Output the (x, y) coordinate of the center of the cell containing the given text.  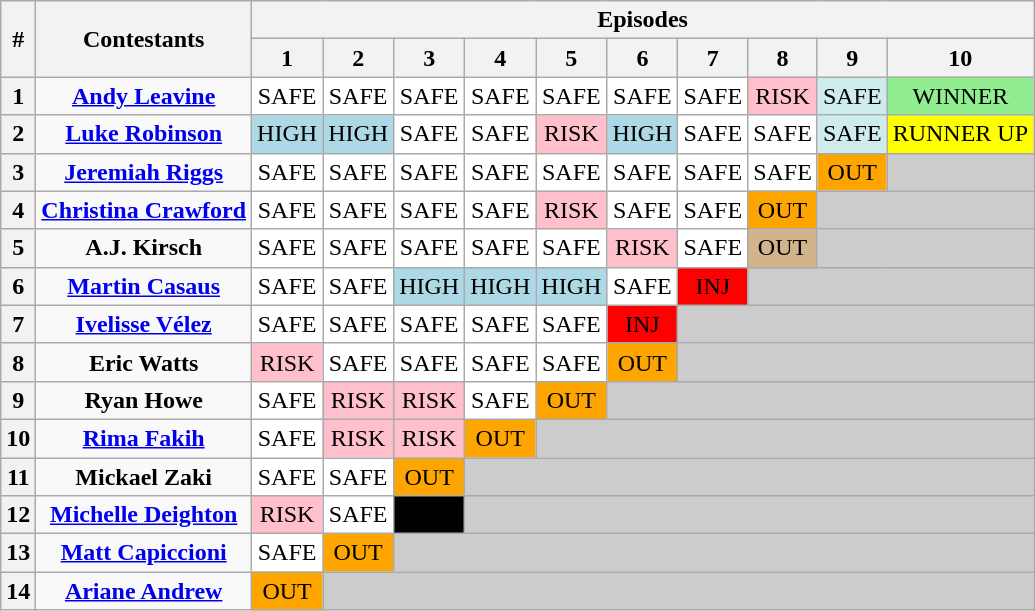
A.J. Kirsch (144, 248)
12 (18, 515)
# (18, 39)
QUIT (430, 515)
Jeremiah Riggs (144, 172)
Martin Casaus (144, 286)
13 (18, 553)
Ryan Howe (144, 400)
Christina Crawford (144, 210)
Eric Watts (144, 362)
11 (18, 477)
Matt Capiccioni (144, 553)
Episodes (643, 20)
Mickael Zaki (144, 477)
Rima Fakih (144, 438)
Luke Robinson (144, 134)
Ariane Andrew (144, 591)
RUNNER UP (960, 134)
14 (18, 591)
WINNER (960, 96)
Andy Leavine (144, 96)
Ivelisse Vélez (144, 324)
Michelle Deighton (144, 515)
Contestants (144, 39)
